Capture the cell that displays the provided text and extract its (x, y) central coordinate. 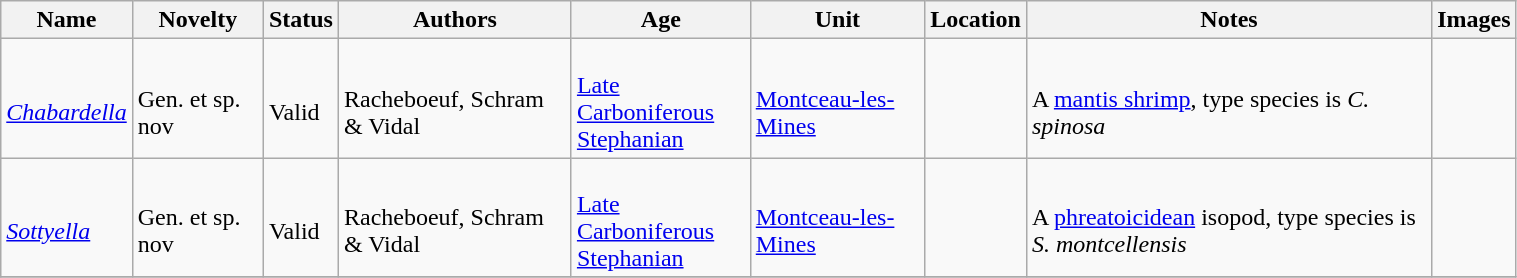
Status (300, 20)
Sottyella (67, 218)
Age (660, 20)
A phreatoicidean isopod, type species is S. montcellensis (1228, 218)
Unit (837, 20)
Chabardella (67, 98)
Images (1474, 20)
Novelty (198, 20)
Location (976, 20)
Notes (1228, 20)
Name (67, 20)
Authors (454, 20)
A mantis shrimp, type species is C. spinosa (1228, 98)
